Scan for the cell matching the given text and deliver its [X, Y] coordinate at center. 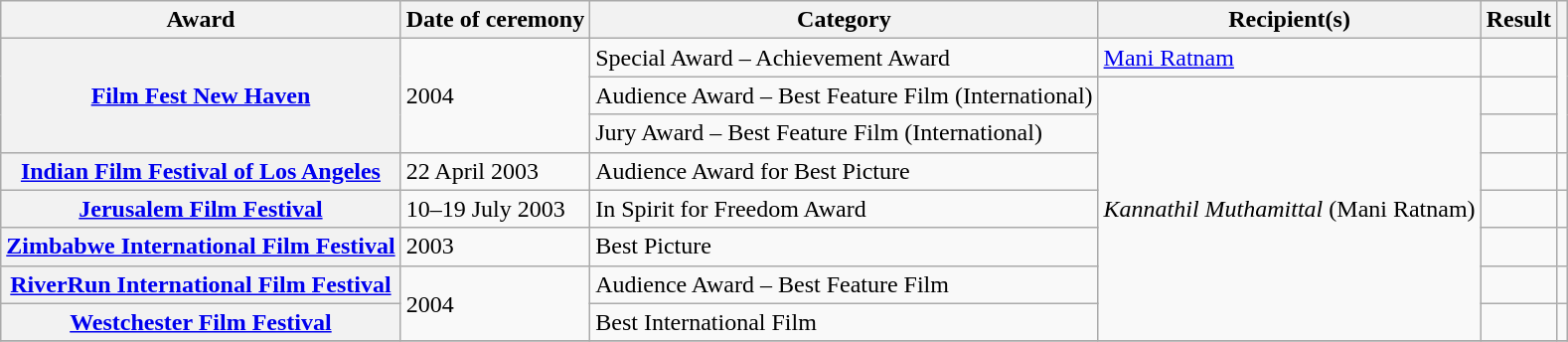
Result [1518, 20]
Category [845, 20]
22 April 2003 [495, 171]
Jerusalem Film Festival [201, 209]
Best International Film [845, 322]
Mani Ratnam [1290, 58]
Recipient(s) [1290, 20]
Best Picture [845, 247]
Special Award – Achievement Award [845, 58]
Audience Award for Best Picture [845, 171]
Jury Award – Best Feature Film (International) [845, 133]
Zimbabwe International Film Festival [201, 247]
Date of ceremony [495, 20]
Kannathil Muthamittal (Mani Ratnam) [1290, 209]
Film Fest New Haven [201, 95]
Award [201, 20]
In Spirit for Freedom Award [845, 209]
Westchester Film Festival [201, 322]
Indian Film Festival of Los Angeles [201, 171]
RiverRun International Film Festival [201, 284]
Audience Award – Best Feature Film [845, 284]
Audience Award – Best Feature Film (International) [845, 95]
2003 [495, 247]
10–19 July 2003 [495, 209]
